Identify which cell holds the provided text, then report its (x, y) central coordinate. 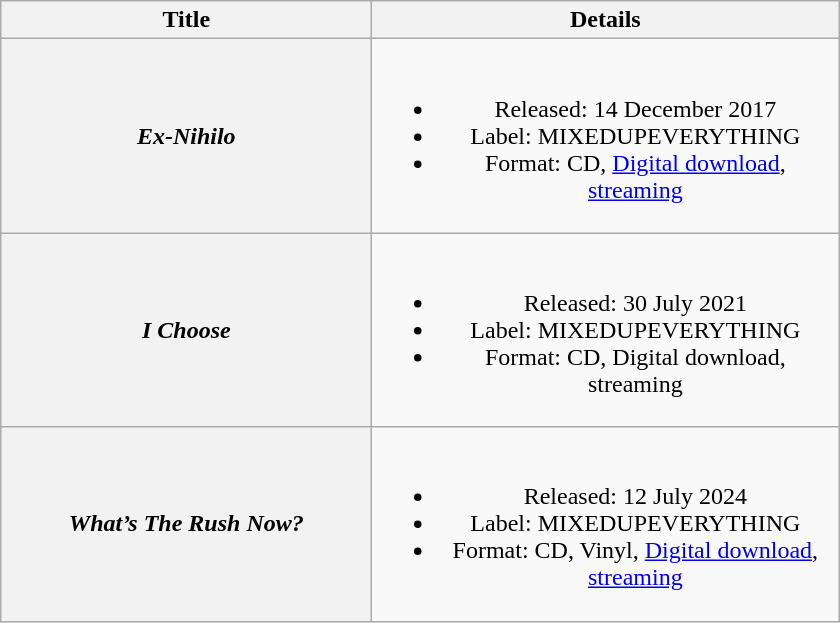
Released: 30 July 2021Label: MIXEDUPEVERYTHINGFormat: CD, Digital download, streaming (606, 330)
What’s The Rush Now? (186, 524)
Ex-Nihilo (186, 136)
Released: 14 December 2017Label: MIXEDUPEVERYTHINGFormat: CD, Digital download, streaming (606, 136)
I Choose (186, 330)
Details (606, 20)
Released: 12 July 2024Label: MIXEDUPEVERYTHINGFormat: CD, Vinyl, Digital download, streaming (606, 524)
Title (186, 20)
